Locate the cell with the specified text and output its [X, Y] center coordinate. 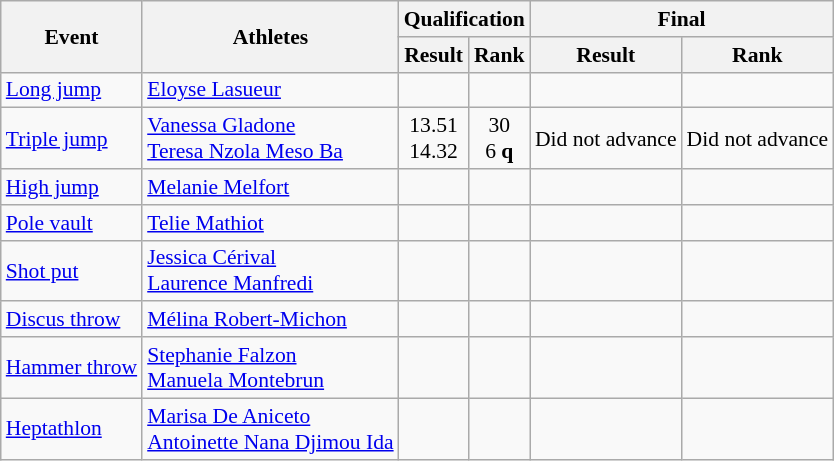
Melanie Melfort [270, 187]
Telie Mathiot [270, 223]
Stephanie FalzonManuela Montebrun [270, 368]
Event [72, 36]
Final [682, 19]
Marisa De AnicetoAntoinette Nana Djimou Ida [270, 428]
Pole vault [72, 223]
Hammer throw [72, 368]
Vanessa GladoneTeresa Nzola Meso Ba [270, 138]
Athletes [270, 36]
High jump [72, 187]
Jessica CérivalLaurence Manfredi [270, 270]
306 q [500, 138]
Eloyse Lasueur [270, 90]
Mélina Robert-Michon [270, 320]
Heptathlon [72, 428]
Long jump [72, 90]
13.5114.32 [434, 138]
Discus throw [72, 320]
Shot put [72, 270]
Qualification [464, 19]
Triple jump [72, 138]
